Locate the cell with the specified text and output its [x, y] center coordinate. 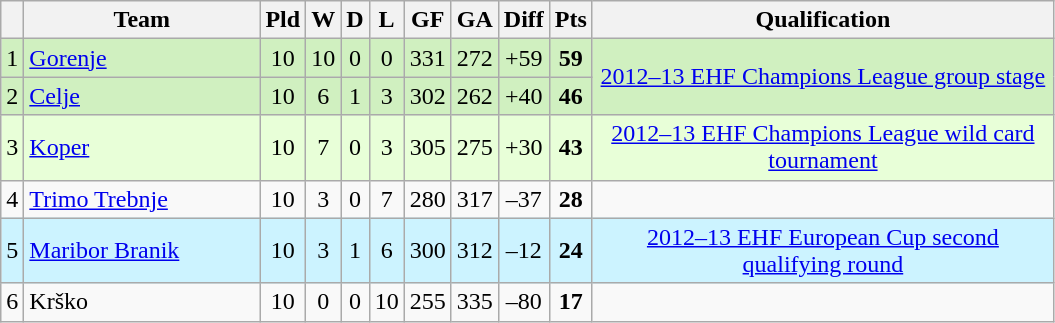
335 [474, 302]
2012–13 EHF Champions League group stage [822, 77]
+30 [524, 148]
272 [474, 58]
Celje [142, 96]
Maribor Branik [142, 250]
+40 [524, 96]
2012–13 EHF European Cup second qualifying round [822, 250]
4 [12, 199]
24 [570, 250]
43 [570, 148]
312 [474, 250]
300 [428, 250]
2012–13 EHF Champions League wild card tournament [822, 148]
255 [428, 302]
Team [142, 20]
–80 [524, 302]
262 [474, 96]
Diff [524, 20]
331 [428, 58]
Trimo Trebnje [142, 199]
302 [428, 96]
Pts [570, 20]
Koper [142, 148]
GF [428, 20]
275 [474, 148]
+59 [524, 58]
GA [474, 20]
Gorenje [142, 58]
59 [570, 58]
317 [474, 199]
Pld [283, 20]
L [386, 20]
305 [428, 148]
280 [428, 199]
46 [570, 96]
Qualification [822, 20]
–12 [524, 250]
2 [12, 96]
D [355, 20]
17 [570, 302]
–37 [524, 199]
W [324, 20]
5 [12, 250]
28 [570, 199]
Krško [142, 302]
